Provide the (x, y) coordinate of the cell's center where the given text is located.  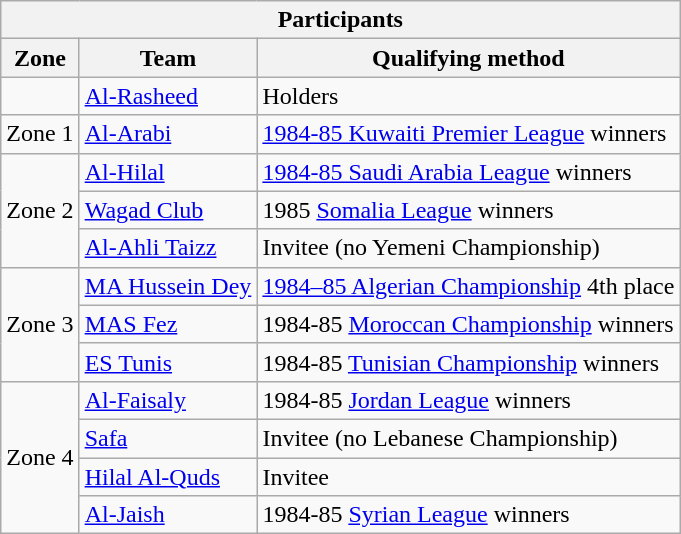
Al-Rasheed (168, 96)
Wagad Club (168, 210)
1984-85 Moroccan Championship winners (468, 324)
Al-Arabi (168, 134)
Al-Jaish (168, 515)
Team (168, 58)
Al-Hilal (168, 172)
Participants (340, 20)
Zone 4 (40, 457)
1984-85 Saudi Arabia League winners (468, 172)
1984-85 Kuwaiti Premier League winners (468, 134)
Holders (468, 96)
1984–85 Algerian Championship 4th place (468, 286)
Zone (40, 58)
Invitee (468, 477)
Invitee (no Lebanese Championship) (468, 438)
MA Hussein Dey (168, 286)
1984-85 Syrian League winners (468, 515)
1984-85 Tunisian Championship winners (468, 362)
Zone 1 (40, 134)
ES Tunis (168, 362)
Zone 3 (40, 324)
1984-85 Jordan League winners (468, 400)
Qualifying method (468, 58)
Al-Faisaly (168, 400)
Hilal Al-Quds (168, 477)
Safa (168, 438)
1985 Somalia League winners (468, 210)
Al-Ahli Taizz (168, 248)
Invitee (no Yemeni Championship) (468, 248)
MAS Fez (168, 324)
Zone 2 (40, 210)
